Detect which cell encompasses the target text, then output its (x, y) center coordinate. 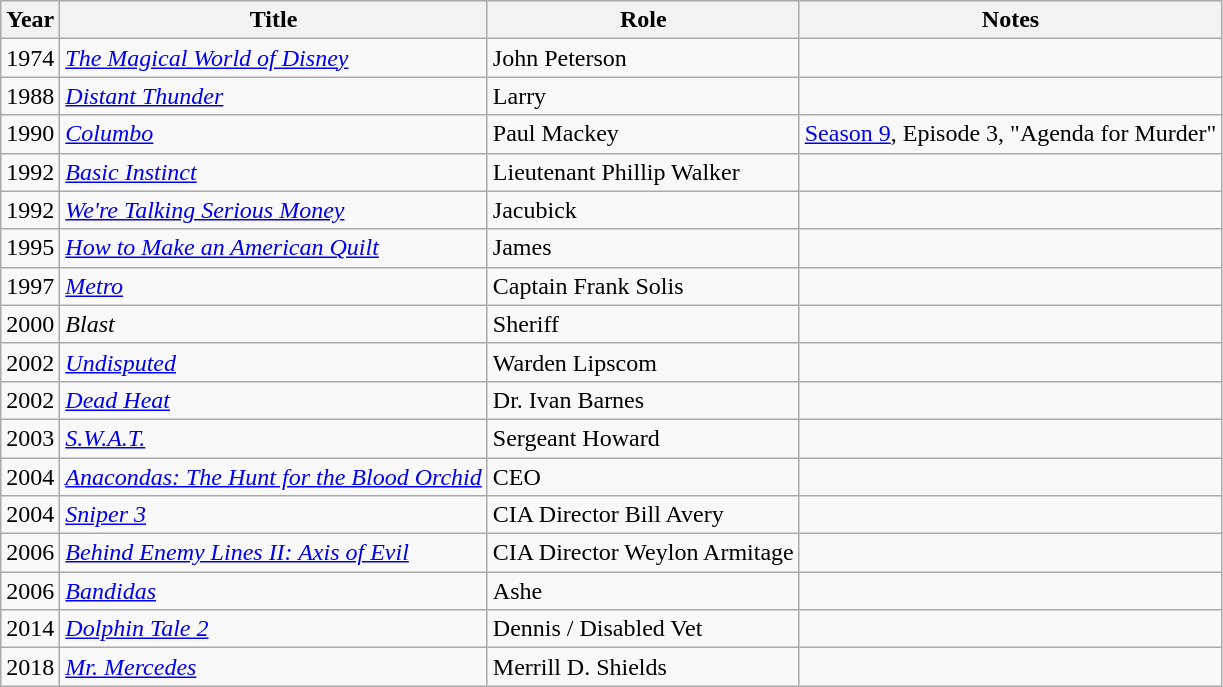
Basic Instinct (274, 172)
Sniper 3 (274, 515)
1995 (30, 248)
How to Make an American Quilt (274, 248)
John Peterson (643, 58)
Role (643, 20)
James (643, 248)
CIA Director Bill Avery (643, 515)
1974 (30, 58)
We're Talking Serious Money (274, 210)
Ashe (643, 591)
Lieutenant Phillip Walker (643, 172)
Notes (1010, 20)
Sergeant Howard (643, 438)
Dennis / Disabled Vet (643, 629)
Bandidas (274, 591)
Mr. Mercedes (274, 667)
Title (274, 20)
1988 (30, 96)
The Magical World of Disney (274, 58)
2018 (30, 667)
Paul Mackey (643, 134)
Dolphin Tale 2 (274, 629)
Columbo (274, 134)
2003 (30, 438)
Merrill D. Shields (643, 667)
Behind Enemy Lines II: Axis of Evil (274, 553)
Year (30, 20)
Anacondas: The Hunt for the Blood Orchid (274, 477)
Metro (274, 286)
S.W.A.T. (274, 438)
Season 9, Episode 3, "Agenda for Murder" (1010, 134)
Dead Heat (274, 400)
Captain Frank Solis (643, 286)
2000 (30, 324)
Sheriff (643, 324)
CIA Director Weylon Armitage (643, 553)
1990 (30, 134)
Blast (274, 324)
Larry (643, 96)
CEO (643, 477)
1997 (30, 286)
2014 (30, 629)
Undisputed (274, 362)
Warden Lipscom (643, 362)
Distant Thunder (274, 96)
Dr. Ivan Barnes (643, 400)
Jacubick (643, 210)
